Extract the (x, y) coordinate from the center of the cell holding the provided text.  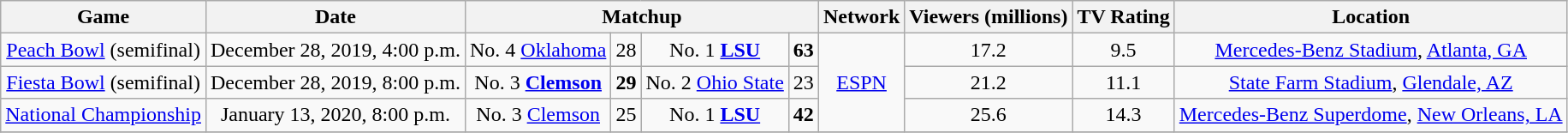
25.6 (989, 115)
Network (861, 17)
No. 4 Oklahoma (538, 50)
Location (1371, 17)
January 13, 2020, 8:00 p.m. (336, 115)
29 (627, 82)
23 (803, 82)
Viewers (millions) (989, 17)
National Championship (104, 115)
Mercedes-Benz Superdome, New Orleans, LA (1371, 115)
TV Rating (1123, 17)
Peach Bowl (semifinal) (104, 50)
11.1 (1123, 82)
Fiesta Bowl (semifinal) (104, 82)
28 (627, 50)
December 28, 2019, 4:00 p.m. (336, 50)
Date (336, 17)
17.2 (989, 50)
December 28, 2019, 8:00 p.m. (336, 82)
State Farm Stadium, Glendale, AZ (1371, 82)
No. 2 Ohio State (715, 82)
Mercedes-Benz Stadium, Atlanta, GA (1371, 50)
21.2 (989, 82)
Matchup (642, 17)
Game (104, 17)
42 (803, 115)
ESPN (861, 82)
25 (627, 115)
63 (803, 50)
14.3 (1123, 115)
9.5 (1123, 50)
